From the cell containing the given text, extract its center point as (x, y) coordinate. 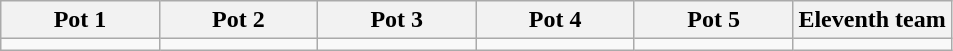
Pot 1 (80, 20)
Pot 3 (397, 20)
Pot 2 (238, 20)
Pot 5 (713, 20)
Eleventh team (872, 20)
Pot 4 (555, 20)
